Output the [x, y] coordinate of the center of the cell containing the given text.  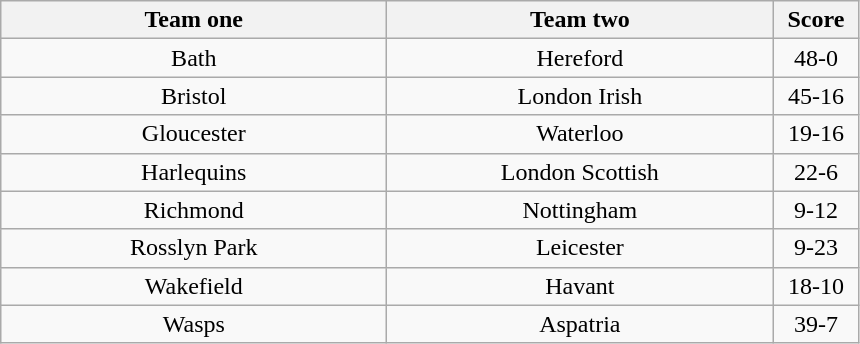
9-23 [816, 248]
Hereford [580, 58]
Nottingham [580, 210]
Gloucester [194, 134]
22-6 [816, 172]
Wakefield [194, 286]
39-7 [816, 324]
19-16 [816, 134]
Score [816, 20]
Aspatria [580, 324]
London Irish [580, 96]
Wasps [194, 324]
Richmond [194, 210]
Bath [194, 58]
Harlequins [194, 172]
Team two [580, 20]
Havant [580, 286]
9-12 [816, 210]
Bristol [194, 96]
Rosslyn Park [194, 248]
45-16 [816, 96]
London Scottish [580, 172]
Team one [194, 20]
Waterloo [580, 134]
Leicester [580, 248]
48-0 [816, 58]
18-10 [816, 286]
